From the cell containing the given text, extract its center point as (X, Y) coordinate. 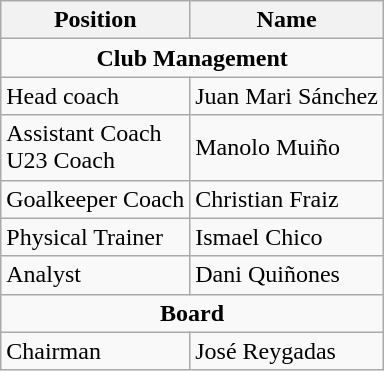
Analyst (96, 275)
Position (96, 20)
Chairman (96, 351)
Christian Fraiz (287, 199)
Juan Mari Sánchez (287, 96)
Assistant CoachU23 Coach (96, 148)
José Reygadas (287, 351)
Physical Trainer (96, 237)
Head coach (96, 96)
Dani Quiñones (287, 275)
Goalkeeper Coach (96, 199)
Name (287, 20)
Ismael Chico (287, 237)
Manolo Muiño (287, 148)
Board (192, 313)
Club Management (192, 58)
